Determine the [x, y] coordinate at the center of the cell enclosing the given text.  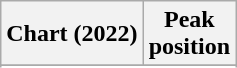
Chart (2022) [72, 34]
Peakposition [189, 34]
